Detect which cell encompasses the target text, then output its [X, Y] center coordinate. 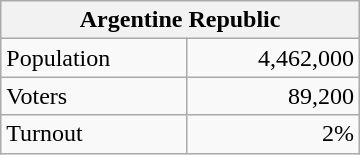
Argentine Republic [180, 20]
Voters [94, 96]
4,462,000 [274, 58]
89,200 [274, 96]
Population [94, 58]
2% [274, 134]
Turnout [94, 134]
